From the cell containing the given text, extract its center point as (x, y) coordinate. 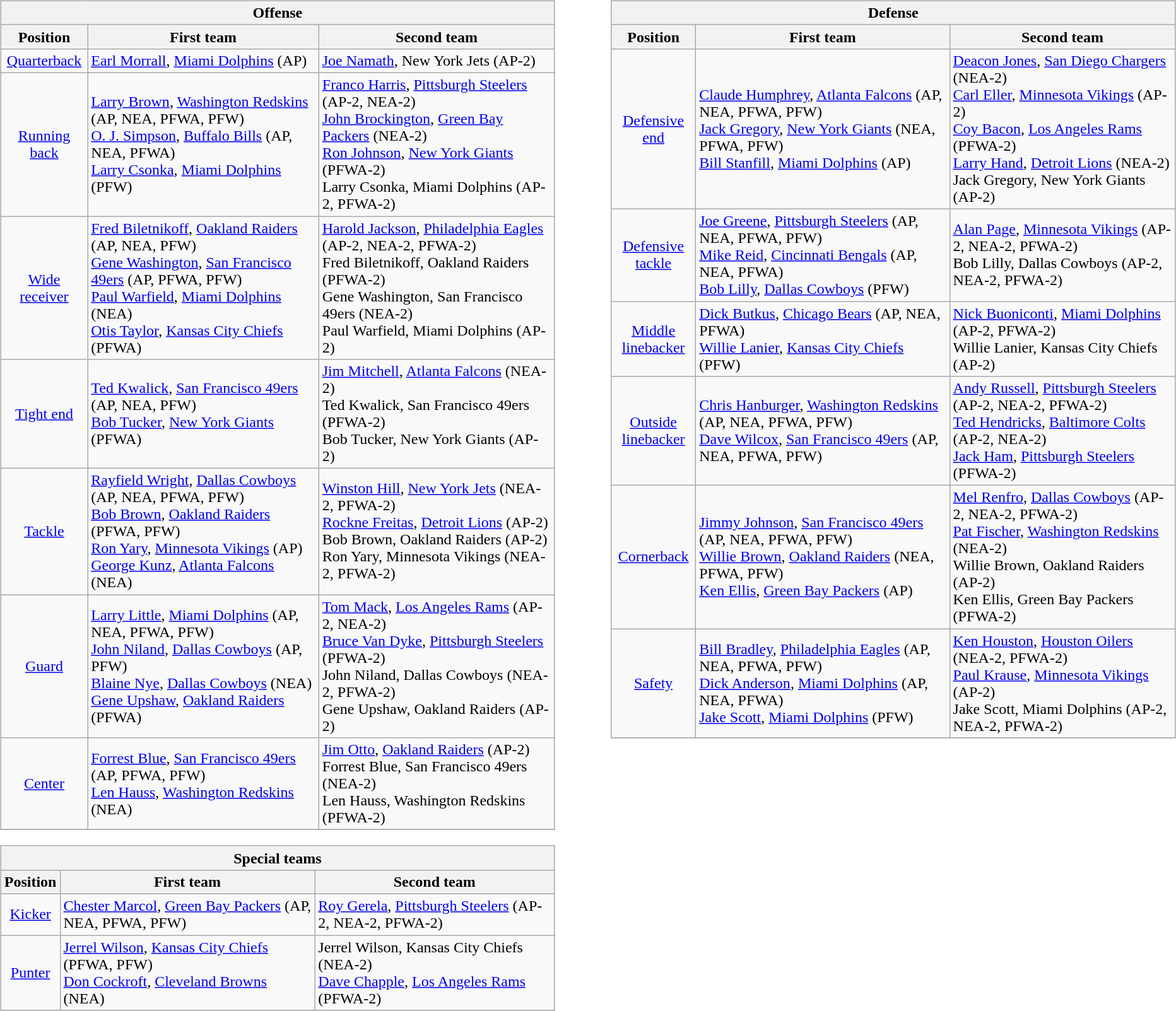
Tight end (44, 414)
Punter (30, 973)
Defense (893, 13)
Claude Humphrey, Atlanta Falcons (AP, NEA, PFWA, PFW)Jack Gregory, New York Giants (NEA, PFWA, PFW)Bill Stanfill, Miami Dolphins (AP) (823, 129)
Special teams (278, 858)
Defensive tackle (654, 255)
Running back (44, 144)
Ken Houston, Houston Oilers (NEA-2, PFWA-2)Paul Krause, Minnesota Vikings (AP-2)Jake Scott, Miami Dolphins (AP-2, NEA-2, PFWA-2) (1062, 684)
Quarterback (44, 61)
Nick Buoniconti, Miami Dolphins (AP-2, PFWA-2) Willie Lanier, Kansas City Chiefs (AP-2) (1062, 339)
Ted Kwalick, San Francisco 49ers (AP, NEA, PFW)Bob Tucker, New York Giants (PFWA) (203, 414)
Earl Morrall, Miami Dolphins (AP) (203, 61)
Larry Brown, Washington Redskins (AP, NEA, PFWA, PFW) O. J. Simpson, Buffalo Bills (AP, NEA, PFWA) Larry Csonka, Miami Dolphins (PFW) (203, 144)
Chester Marcol, Green Bay Packers (AP, NEA, PFWA, PFW) (187, 915)
Jim Otto, Oakland Raiders (AP-2) Forrest Blue, San Francisco 49ers (NEA-2) Len Hauss, Washington Redskins (PFWA-2) (437, 784)
Guard (44, 666)
Joe Greene, Pittsburgh Steelers (AP, NEA, PFWA, PFW)Mike Reid, Cincinnati Bengals (AP, NEA, PFWA) Bob Lilly, Dallas Cowboys (PFW) (823, 255)
Wide receiver (44, 288)
Jerrel Wilson, Kansas City Chiefs (NEA-2) Dave Chapple, Los Angeles Rams (PFWA-2) (435, 973)
Tackle (44, 532)
Alan Page, Minnesota Vikings (AP-2, NEA-2, PFWA-2) Bob Lilly, Dallas Cowboys (AP-2, NEA-2, PFWA-2) (1062, 255)
Bill Bradley, Philadelphia Eagles (AP, NEA, PFWA, PFW)Dick Anderson, Miami Dolphins (AP, NEA, PFWA)Jake Scott, Miami Dolphins (PFW) (823, 684)
Joe Namath, New York Jets (AP-2) (437, 61)
Andy Russell, Pittsburgh Steelers (AP-2, NEA-2, PFWA-2)Ted Hendricks, Baltimore Colts (AP-2, NEA-2)Jack Ham, Pittsburgh Steelers (PFWA-2) (1062, 431)
Safety (654, 684)
Dick Butkus, Chicago Bears (AP, NEA, PFWA) Willie Lanier, Kansas City Chiefs (PFW) (823, 339)
Jimmy Johnson, San Francisco 49ers (AP, NEA, PFWA, PFW) Willie Brown, Oakland Raiders (NEA, PFWA, PFW) Ken Ellis, Green Bay Packers (AP) (823, 558)
Jim Mitchell, Atlanta Falcons (NEA-2) Ted Kwalick, San Francisco 49ers (PFWA-2)Bob Tucker, New York Giants (AP-2) (437, 414)
Chris Hanburger, Washington Redskins (AP, NEA, PFWA, PFW)Dave Wilcox, San Francisco 49ers (AP, NEA, PFWA, PFW) (823, 431)
Middle linebacker (654, 339)
Forrest Blue, San Francisco 49ers (AP, PFWA, PFW) Len Hauss, Washington Redskins (NEA) (203, 784)
Cornerback (654, 558)
Jerrel Wilson, Kansas City Chiefs (PFWA, PFW) Don Cockroft, Cleveland Browns (NEA) (187, 973)
Offense (278, 13)
Center (44, 784)
Defensive end (654, 129)
Outside linebacker (654, 431)
Roy Gerela, Pittsburgh Steelers (AP-2, NEA-2, PFWA-2) (435, 915)
Kicker (30, 915)
